From the cell containing the given text, extract its center point as [x, y] coordinate. 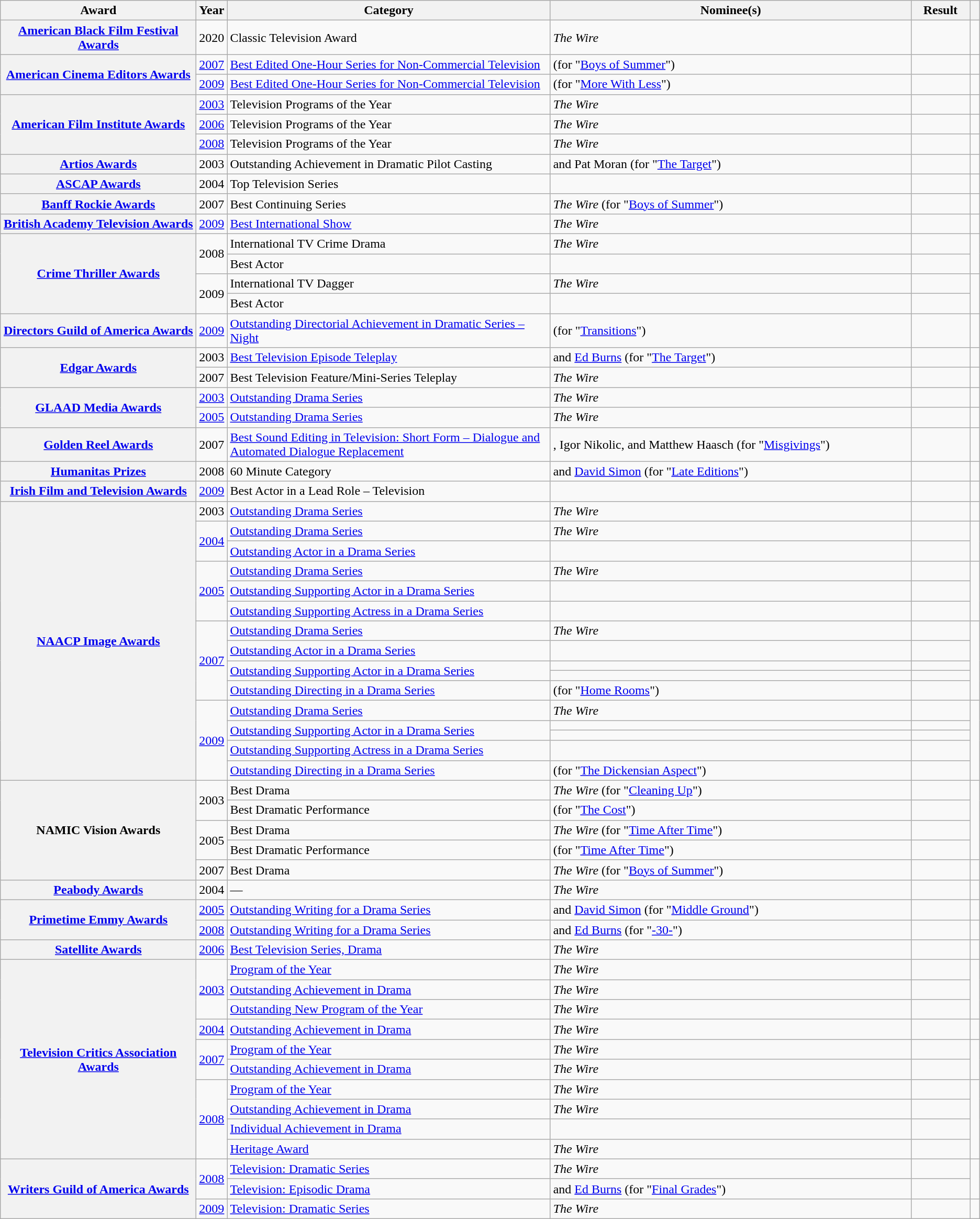
Television: Episodic Drama [388, 1189]
, Igor Nikolic, and Matthew Haasch (for "Misgivings") [731, 444]
NAMIC Vision Awards [98, 830]
2020 [211, 38]
The Wire (for "Cleaning Up") [731, 790]
American Black Film Festival Awards [98, 38]
and Ed Burns (for "Final Grades") [731, 1189]
Category [388, 10]
American Film Institute Awards [98, 124]
Best Continuing Series [388, 204]
Result [940, 10]
Outstanding Achievement in Dramatic Pilot Casting [388, 164]
Writers Guild of America Awards [98, 1189]
Directors Guild of America Awards [98, 331]
Top Television Series [388, 184]
Outstanding Directorial Achievement in Dramatic Series – Night [388, 331]
Outstanding New Program of the Year [388, 1010]
Best Television Episode Teleplay [388, 358]
Award [98, 10]
Satellite Awards [98, 950]
(for "The Cost") [731, 810]
Television Critics Association Awards [98, 1060]
Nominee(s) [731, 10]
Best Actor in a Lead Role – Television [388, 491]
60 Minute Category [388, 471]
Year [211, 10]
Edgar Awards [98, 368]
Golden Reel Awards [98, 444]
and David Simon (for "Middle Ground") [731, 910]
Heritage Award [388, 1149]
— [388, 890]
Best International Show [388, 224]
Irish Film and Television Awards [98, 491]
(for "Home Rooms") [731, 691]
Classic Television Award [388, 38]
American Cinema Editors Awards [98, 74]
International TV Dagger [388, 284]
and Ed Burns (for "The Target") [731, 358]
ASCAP Awards [98, 184]
Peabody Awards [98, 890]
and Ed Burns (for "-30-") [731, 929]
(for "The Dickensian Aspect") [731, 770]
Humanitas Prizes [98, 471]
Banff Rockie Awards [98, 204]
The Wire (for "Time After Time") [731, 830]
Individual Achievement in Drama [388, 1129]
and Pat Moran (for "The Target") [731, 164]
(for "Time After Time") [731, 850]
GLAAD Media Awards [98, 407]
British Academy Television Awards [98, 224]
Best Television Series, Drama [388, 950]
Best Sound Editing in Television: Short Form – Dialogue and Automated Dialogue Replacement [388, 444]
(for "Boys of Summer") [731, 64]
and David Simon (for "Late Editions") [731, 471]
(for "More With Less") [731, 84]
International TV Crime Drama [388, 243]
(for "Transitions") [731, 331]
Best Television Feature/Mini-Series Teleplay [388, 378]
Primetime Emmy Awards [98, 919]
NAACP Image Awards [98, 641]
Artios Awards [98, 164]
Crime Thriller Awards [98, 273]
